Detect which cell encompasses the target text, then output its (X, Y) center coordinate. 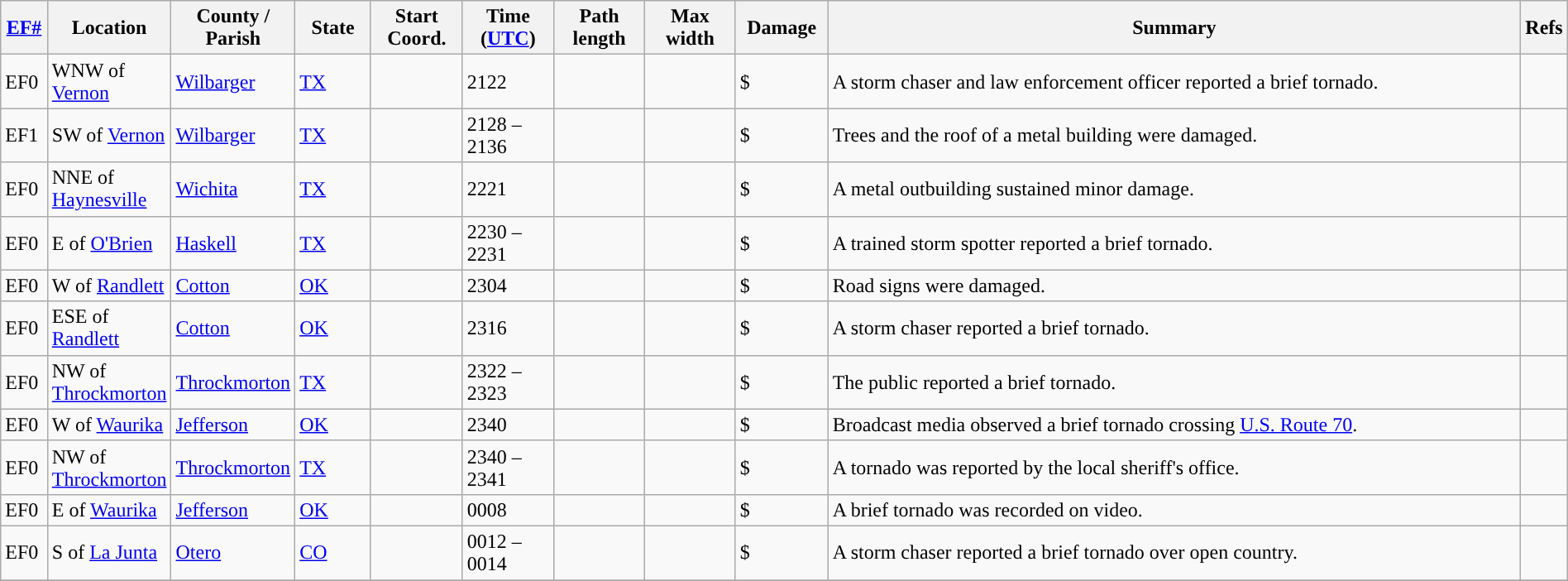
WNW of Vernon (109, 81)
County / Parish (233, 28)
CO (333, 553)
Trees and the roof of a metal building were damaged. (1174, 136)
2128 – 2136 (508, 136)
Summary (1174, 28)
NNE of Haynesville (109, 189)
2221 (508, 189)
SW of Vernon (109, 136)
Broadcast media observed a brief tornado crossing U.S. Route 70. (1174, 425)
2304 (508, 286)
ESE of Randlett (109, 328)
2340 (508, 425)
The public reported a brief tornado. (1174, 382)
Damage (782, 28)
Otero (233, 553)
Haskell (233, 243)
A storm chaser reported a brief tornado over open country. (1174, 553)
W of Randlett (109, 286)
Road signs were damaged. (1174, 286)
A metal outbuilding sustained minor damage. (1174, 189)
State (333, 28)
Start Coord. (417, 28)
A trained storm spotter reported a brief tornado. (1174, 243)
2230 – 2231 (508, 243)
2316 (508, 328)
E of O'Brien (109, 243)
Wichita (233, 189)
W of Waurika (109, 425)
Location (109, 28)
2322 – 2323 (508, 382)
A storm chaser and law enforcement officer reported a brief tornado. (1174, 81)
A tornado was reported by the local sheriff's office. (1174, 467)
0008 (508, 510)
Time (UTC) (508, 28)
2122 (508, 81)
S of La Junta (109, 553)
0012 – 0014 (508, 553)
EF# (25, 28)
A brief tornado was recorded on video. (1174, 510)
Path length (600, 28)
EF1 (25, 136)
E of Waurika (109, 510)
Refs (1545, 28)
Max width (691, 28)
A storm chaser reported a brief tornado. (1174, 328)
2340 – 2341 (508, 467)
